Find where the given text appears and provide that cell's center as [X, Y] coordinate. 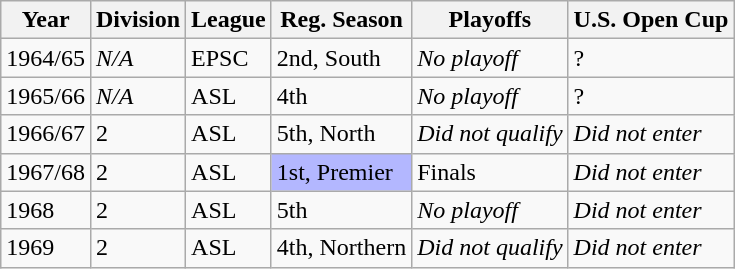
U.S. Open Cup [651, 20]
1969 [46, 248]
Finals [490, 172]
2nd, South [341, 58]
1965/66 [46, 96]
1st, Premier [341, 172]
Year [46, 20]
EPSC [229, 58]
1964/65 [46, 58]
1968 [46, 210]
4th [341, 96]
5th [341, 210]
Playoffs [490, 20]
5th, North [341, 134]
1967/68 [46, 172]
League [229, 20]
Reg. Season [341, 20]
Division [138, 20]
1966/67 [46, 134]
4th, Northern [341, 248]
